Locate the cell with the specified text and output its (X, Y) center coordinate. 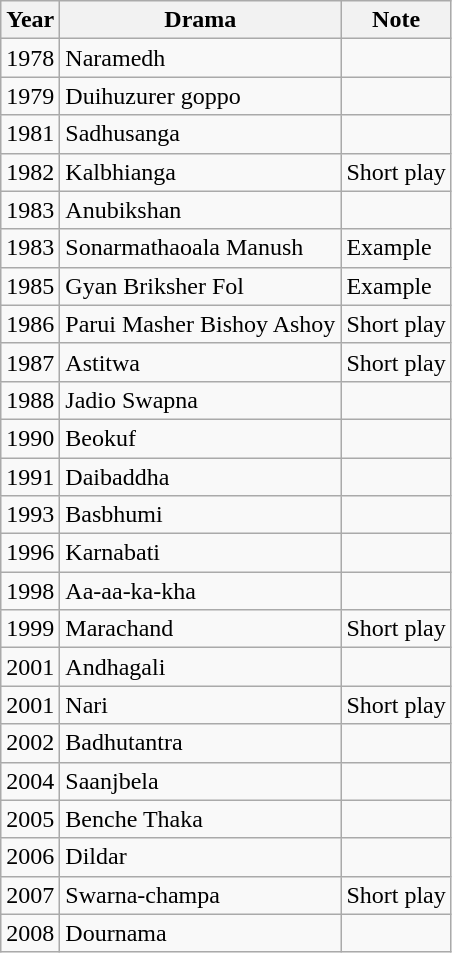
Gyan Briksher Fol (200, 286)
Aa-aa-ka-kha (200, 591)
1985 (30, 286)
Nari (200, 705)
2002 (30, 743)
Daibaddha (200, 477)
Benche Thaka (200, 819)
Saanjbela (200, 781)
Kalbhianga (200, 172)
2006 (30, 857)
Parui Masher Bishoy Ashoy (200, 324)
1990 (30, 438)
Anubikshan (200, 210)
2008 (30, 933)
Duihuzurer goppo (200, 96)
Jadio Swapna (200, 400)
2005 (30, 819)
1987 (30, 362)
Year (30, 20)
Sadhusanga (200, 134)
1988 (30, 400)
1986 (30, 324)
Dournama (200, 933)
1982 (30, 172)
Andhagali (200, 667)
Note (396, 20)
Swarna-champa (200, 895)
1991 (30, 477)
1979 (30, 96)
Badhutantra (200, 743)
Basbhumi (200, 515)
Sonarmathaoala Manush (200, 248)
Beokuf (200, 438)
2007 (30, 895)
Marachand (200, 629)
Karnabati (200, 553)
1999 (30, 629)
1998 (30, 591)
Dildar (200, 857)
1978 (30, 58)
1981 (30, 134)
Astitwa (200, 362)
Drama (200, 20)
1993 (30, 515)
1996 (30, 553)
Naramedh (200, 58)
2004 (30, 781)
